Output the (X, Y) coordinate of the center of the cell containing the given text.  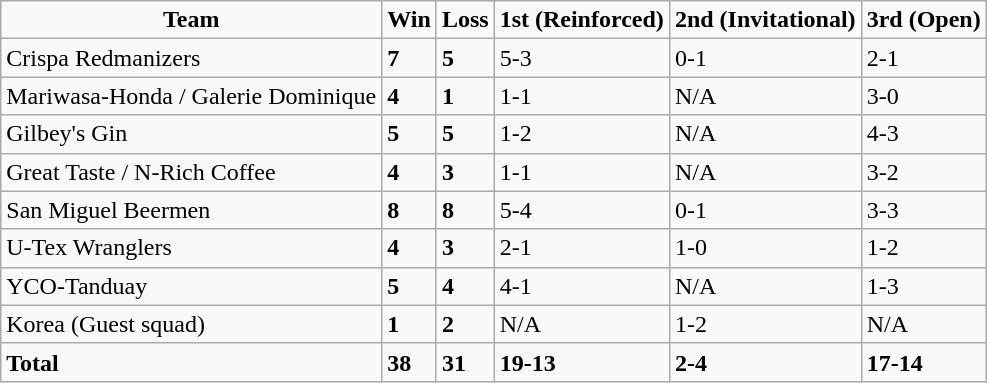
38 (410, 362)
3-2 (924, 172)
2nd (Invitational) (765, 20)
2 (465, 324)
7 (410, 58)
Total (192, 362)
Mariwasa-Honda / Galerie Dominique (192, 96)
YCO-Tanduay (192, 286)
31 (465, 362)
5-3 (582, 58)
4-1 (582, 286)
San Miguel Beermen (192, 210)
Great Taste / N-Rich Coffee (192, 172)
1-3 (924, 286)
3-0 (924, 96)
Gilbey's Gin (192, 134)
Team (192, 20)
3rd (Open) (924, 20)
Korea (Guest squad) (192, 324)
Crispa Redmanizers (192, 58)
1st (Reinforced) (582, 20)
4-3 (924, 134)
17-14 (924, 362)
Win (410, 20)
Loss (465, 20)
1-0 (765, 248)
3-3 (924, 210)
5-4 (582, 210)
2-4 (765, 362)
U-Tex Wranglers (192, 248)
19-13 (582, 362)
